Capture the cell that displays the provided text and extract its [X, Y] central coordinate. 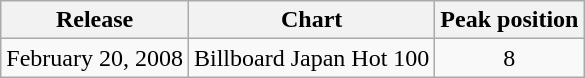
Chart [311, 20]
Peak position [510, 20]
8 [510, 58]
February 20, 2008 [95, 58]
Release [95, 20]
Billboard Japan Hot 100 [311, 58]
